Find where the given text appears and provide that cell's center as (x, y) coordinate. 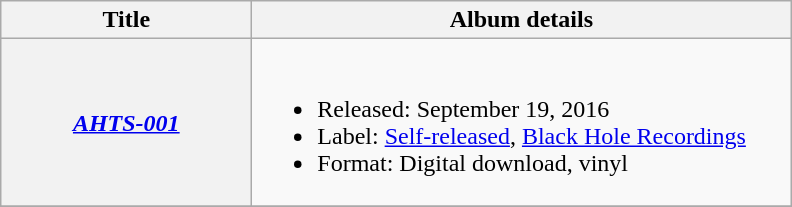
Released: September 19, 2016Label: Self-released, Black Hole RecordingsFormat: Digital download, vinyl (522, 122)
Album details (522, 20)
Title (126, 20)
AHTS-001 (126, 122)
